Pinpoint the cell where the given text exists, returning its (X, Y) midpoint coordinate. 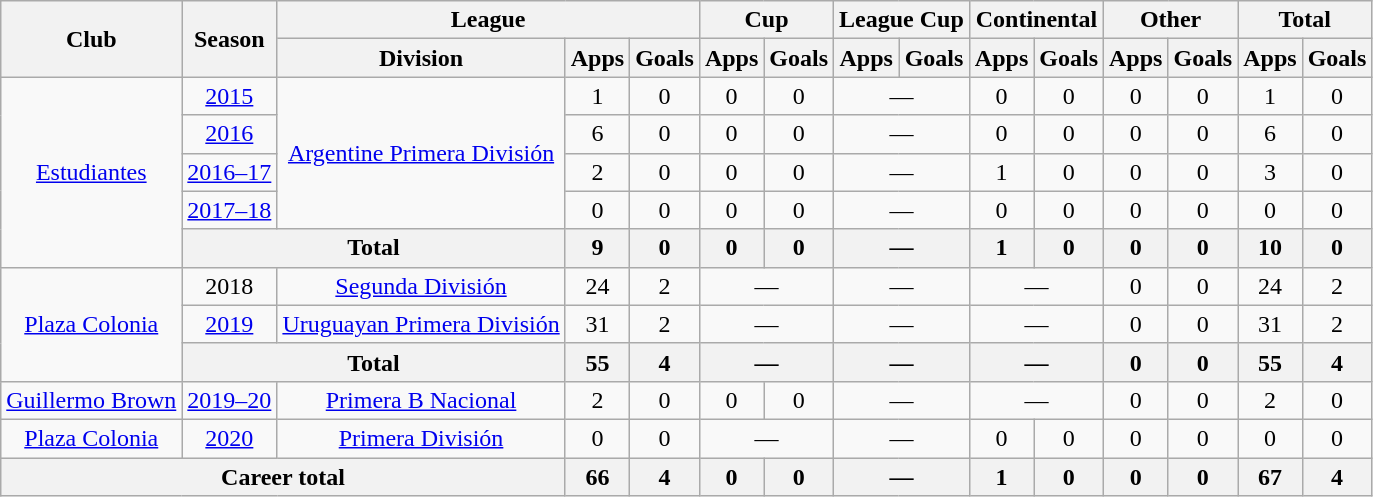
Primera B Nacional (421, 400)
Guillermo Brown (92, 400)
2017–18 (230, 210)
Continental (1036, 20)
2016–17 (230, 172)
Primera División (421, 438)
2019–20 (230, 400)
Uruguayan Primera División (421, 324)
Cup (766, 20)
Estudiantes (92, 172)
9 (597, 248)
Segunda División (421, 286)
3 (1270, 172)
67 (1270, 477)
2018 (230, 286)
Career total (283, 477)
League Cup (902, 20)
League (488, 20)
2019 (230, 324)
2020 (230, 438)
Other (1171, 20)
66 (597, 477)
Club (92, 39)
Argentine Primera División (421, 153)
Division (421, 58)
Season (230, 39)
10 (1270, 248)
2015 (230, 96)
2016 (230, 134)
